Identify which cell holds the provided text, then report its (x, y) central coordinate. 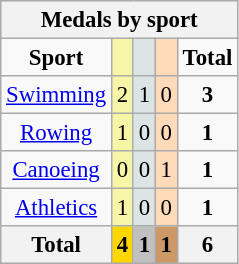
Swimming (56, 95)
3 (207, 95)
Sport (56, 58)
Canoeing (56, 170)
4 (122, 245)
Athletics (56, 208)
6 (207, 245)
Medals by sport (120, 20)
Rowing (56, 133)
2 (122, 95)
